Scan for the cell matching the given text and deliver its [x, y] coordinate at center. 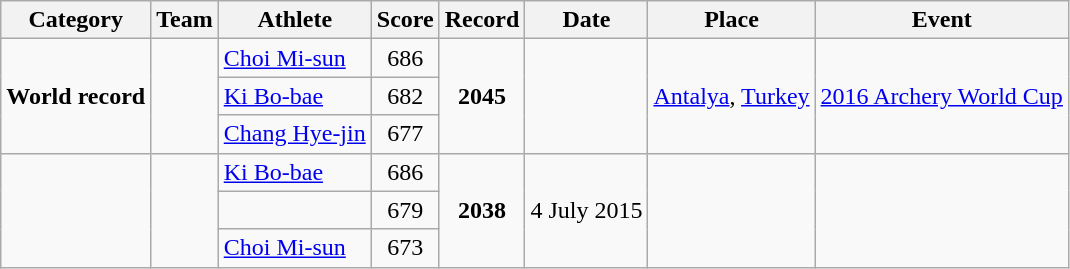
Place [732, 20]
Team [185, 20]
682 [405, 96]
673 [405, 248]
Category [76, 20]
4 July 2015 [586, 210]
Athlete [294, 20]
Date [586, 20]
2038 [482, 210]
World record [76, 96]
679 [405, 210]
Antalya, Turkey [732, 96]
Event [942, 20]
2045 [482, 96]
Chang Hye-jin [294, 134]
Score [405, 20]
2016 Archery World Cup [942, 96]
677 [405, 134]
Record [482, 20]
